From the cell containing the given text, extract its center point as [x, y] coordinate. 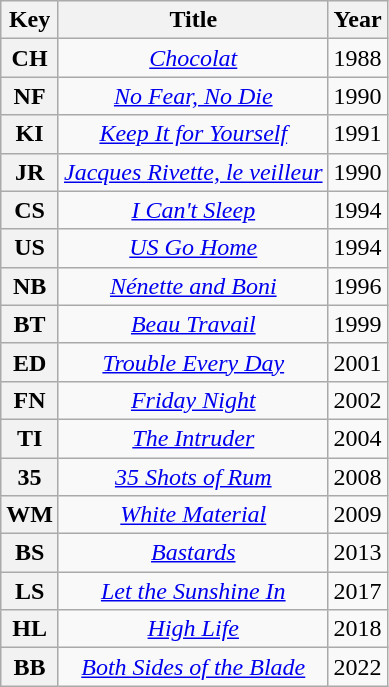
Bastards [193, 553]
I Can't Sleep [193, 210]
No Fear, No Die [193, 96]
2022 [358, 667]
ED [30, 362]
JR [30, 172]
US Go Home [193, 248]
BB [30, 667]
35 Shots of Rum [193, 477]
2018 [358, 629]
Key [30, 20]
White Material [193, 515]
Trouble Every Day [193, 362]
Title [193, 20]
Year [358, 20]
US [30, 248]
Both Sides of the Blade [193, 667]
35 [30, 477]
High Life [193, 629]
FN [30, 400]
Keep It for Yourself [193, 134]
BT [30, 324]
WM [30, 515]
KI [30, 134]
NF [30, 96]
Nénette and Boni [193, 286]
Chocolat [193, 58]
1991 [358, 134]
1999 [358, 324]
2001 [358, 362]
HL [30, 629]
The Intruder [193, 438]
1996 [358, 286]
CH [30, 58]
2004 [358, 438]
TI [30, 438]
Friday Night [193, 400]
Jacques Rivette, le veilleur [193, 172]
2008 [358, 477]
2009 [358, 515]
BS [30, 553]
2017 [358, 591]
2002 [358, 400]
NB [30, 286]
2013 [358, 553]
Let the Sunshine In [193, 591]
Beau Travail [193, 324]
CS [30, 210]
LS [30, 591]
1988 [358, 58]
